Locate the cell with the specified text and output its [X, Y] center coordinate. 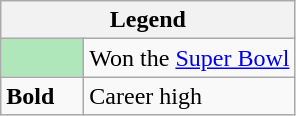
Won the Super Bowl [190, 58]
Legend [148, 20]
Career high [190, 96]
Bold [42, 96]
